From the cell containing the given text, extract its center point as (X, Y) coordinate. 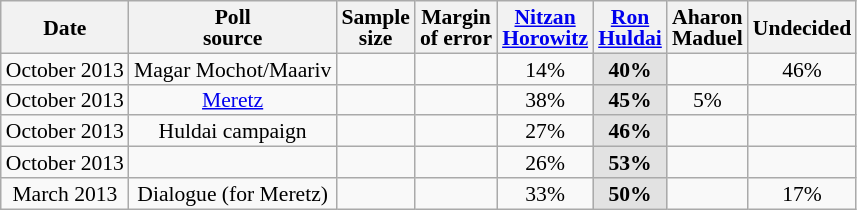
5% (708, 100)
Pollsource (232, 27)
14% (545, 68)
45% (630, 100)
50% (630, 194)
Dialogue (for Meretz) (232, 194)
Huldai campaign (232, 132)
38% (545, 100)
17% (802, 194)
27% (545, 132)
53% (630, 162)
Meretz (232, 100)
33% (545, 194)
March 2013 (65, 194)
26% (545, 162)
Undecided (802, 27)
Date (65, 27)
Marginof error (456, 27)
AharonMaduel (708, 27)
NitzanHorowitz (545, 27)
RonHuldai (630, 27)
Samplesize (375, 27)
40% (630, 68)
Magar Mochot/Maariv (232, 68)
